Determine the (x, y) coordinate at the center of the cell enclosing the given text.  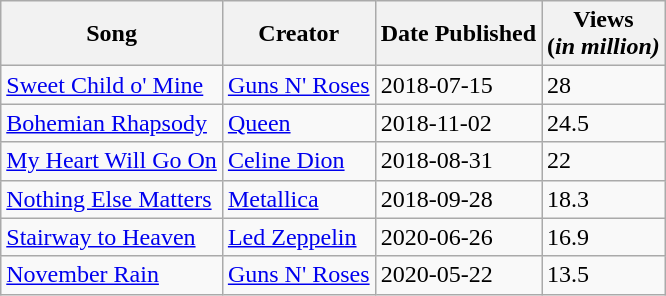
2018-09-28 (458, 199)
Date Published (458, 34)
Views(in million) (604, 34)
13.5 (604, 275)
Nothing Else Matters (112, 199)
Led Zeppelin (298, 237)
2020-05-22 (458, 275)
18.3 (604, 199)
Queen (298, 123)
16.9 (604, 237)
Stairway to Heaven (112, 237)
24.5 (604, 123)
2018-08-31 (458, 161)
2020-06-26 (458, 237)
28 (604, 85)
November Rain (112, 275)
Creator (298, 34)
Sweet Child o' Mine (112, 85)
Celine Dion (298, 161)
2018-11-02 (458, 123)
22 (604, 161)
Metallica (298, 199)
2018-07-15 (458, 85)
Song (112, 34)
Bohemian Rhapsody (112, 123)
My Heart Will Go On (112, 161)
